Determine the (x, y) coordinate at the center of the cell enclosing the given text.  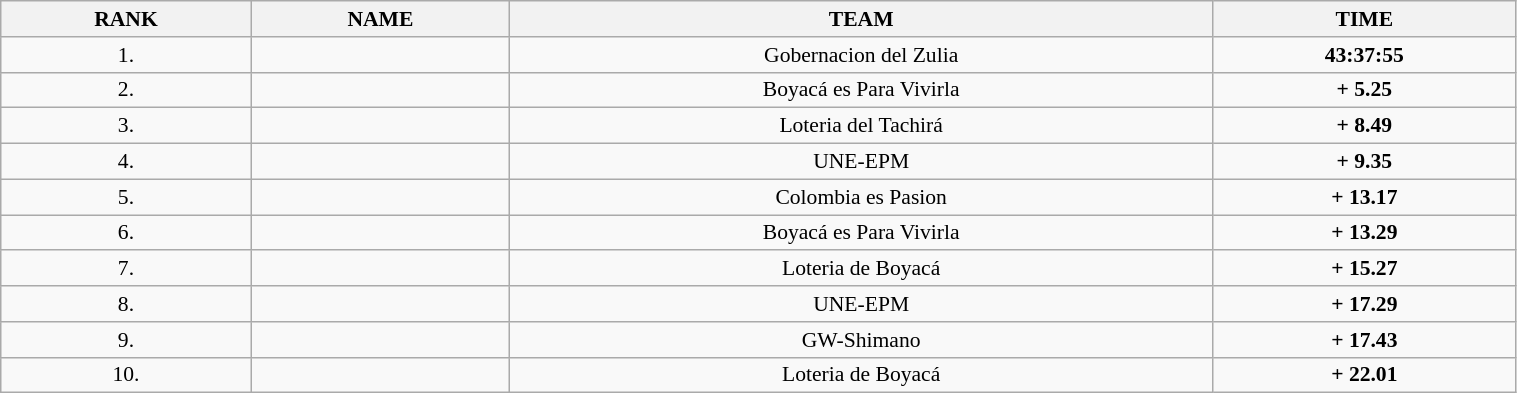
Gobernacion del Zulia (862, 55)
+ 17.29 (1364, 304)
9. (126, 340)
TIME (1364, 19)
+ 5.25 (1364, 90)
TEAM (862, 19)
8. (126, 304)
Loteria del Tachirá (862, 126)
3. (126, 126)
NAME (380, 19)
+ 13.29 (1364, 233)
43:37:55 (1364, 55)
GW-Shimano (862, 340)
+ 17.43 (1364, 340)
+ 9.35 (1364, 162)
+ 13.17 (1364, 197)
1. (126, 55)
4. (126, 162)
+ 15.27 (1364, 269)
10. (126, 375)
+ 8.49 (1364, 126)
7. (126, 269)
2. (126, 90)
RANK (126, 19)
Colombia es Pasion (862, 197)
5. (126, 197)
6. (126, 233)
+ 22.01 (1364, 375)
